Locate the cell with the specified text and output its [X, Y] center coordinate. 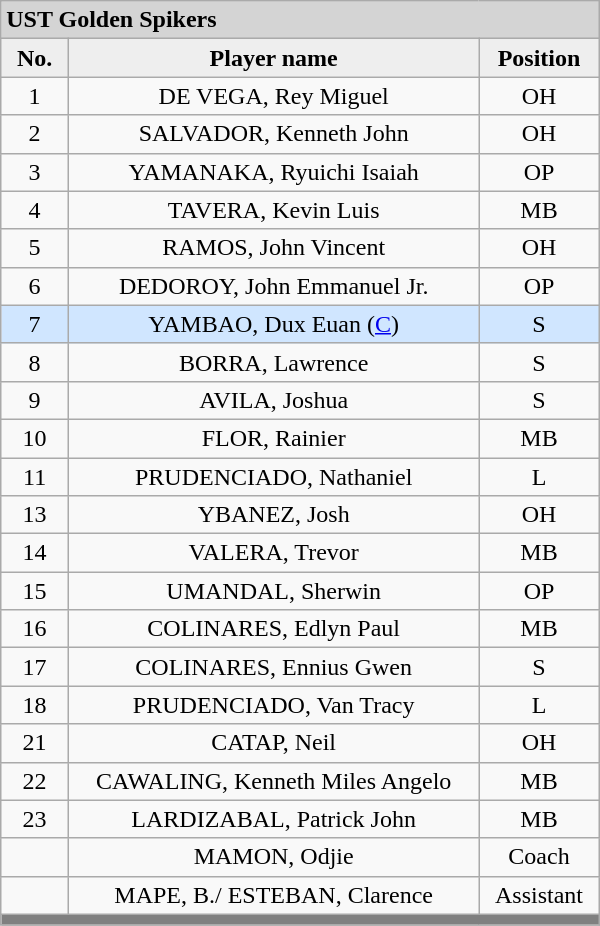
RAMOS, John Vincent [274, 248]
10 [35, 438]
SALVADOR, Kenneth John [274, 134]
MAPE, B./ ESTEBAN, Clarence [274, 895]
FLOR, Rainier [274, 438]
MAMON, Odjie [274, 857]
15 [35, 591]
BORRA, Lawrence [274, 362]
DEDOROY, John Emmanuel Jr. [274, 286]
7 [35, 324]
22 [35, 781]
Position [539, 58]
PRUDENCIADO, Van Tracy [274, 705]
17 [35, 667]
13 [35, 515]
LARDIZABAL, Patrick John [274, 819]
COLINARES, Edlyn Paul [274, 629]
9 [35, 400]
UMANDAL, Sherwin [274, 591]
AVILA, Joshua [274, 400]
Coach [539, 857]
6 [35, 286]
18 [35, 705]
CAWALING, Kenneth Miles Angelo [274, 781]
DE VEGA, Rey Miguel [274, 96]
1 [35, 96]
VALERA, Trevor [274, 553]
14 [35, 553]
21 [35, 743]
COLINARES, Ennius Gwen [274, 667]
11 [35, 477]
UST Golden Spikers [300, 20]
PRUDENCIADO, Nathaniel [274, 477]
5 [35, 248]
2 [35, 134]
Player name [274, 58]
YAMANAKA, Ryuichi Isaiah [274, 172]
16 [35, 629]
No. [35, 58]
23 [35, 819]
4 [35, 210]
3 [35, 172]
Assistant [539, 895]
YBANEZ, Josh [274, 515]
YAMBAO, Dux Euan (C) [274, 324]
CATAP, Neil [274, 743]
TAVERA, Kevin Luis [274, 210]
8 [35, 362]
